Scan for the cell matching the given text and deliver its [X, Y] coordinate at center. 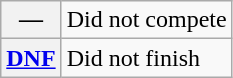
— [31, 20]
Did not finish [146, 58]
Did not compete [146, 20]
DNF [31, 58]
